Return [X, Y] of the center of cell containing provided text 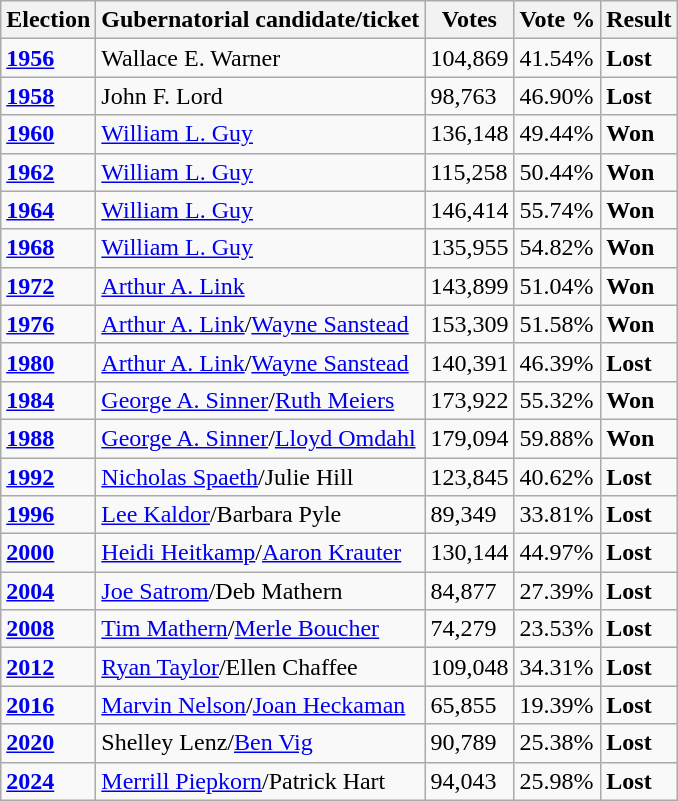
109,048 [470, 667]
Arthur A. Link [260, 286]
49.44% [558, 134]
2020 [48, 743]
55.32% [558, 400]
25.38% [558, 743]
1968 [48, 248]
98,763 [470, 96]
2008 [48, 629]
Joe Satrom/Deb Mathern [260, 591]
23.53% [558, 629]
140,391 [470, 362]
2016 [48, 705]
Gubernatorial candidate/ticket [260, 20]
Result [639, 20]
Lee Kaldor/Barbara Pyle [260, 515]
19.39% [558, 705]
1972 [48, 286]
153,309 [470, 324]
146,414 [470, 210]
59.88% [558, 438]
1958 [48, 96]
Ryan Taylor/Ellen Chaffee [260, 667]
2024 [48, 781]
Shelley Lenz/Ben Vig [260, 743]
1956 [48, 58]
51.04% [558, 286]
Marvin Nelson/Joan Heckaman [260, 705]
25.98% [558, 781]
33.81% [558, 515]
130,144 [470, 553]
46.90% [558, 96]
123,845 [470, 477]
173,922 [470, 400]
54.82% [558, 248]
2000 [48, 553]
1988 [48, 438]
40.62% [558, 477]
41.54% [558, 58]
1962 [48, 172]
1996 [48, 515]
136,148 [470, 134]
74,279 [470, 629]
1984 [48, 400]
135,955 [470, 248]
1960 [48, 134]
34.31% [558, 667]
65,855 [470, 705]
179,094 [470, 438]
Wallace E. Warner [260, 58]
55.74% [558, 210]
1980 [48, 362]
George A. Sinner/Lloyd Omdahl [260, 438]
George A. Sinner/Ruth Meiers [260, 400]
2012 [48, 667]
27.39% [558, 591]
1964 [48, 210]
104,869 [470, 58]
51.58% [558, 324]
John F. Lord [260, 96]
Election [48, 20]
143,899 [470, 286]
Heidi Heitkamp/Aaron Krauter [260, 553]
Nicholas Spaeth/Julie Hill [260, 477]
46.39% [558, 362]
Tim Mathern/Merle Boucher [260, 629]
1976 [48, 324]
84,877 [470, 591]
50.44% [558, 172]
2004 [48, 591]
94,043 [470, 781]
44.97% [558, 553]
89,349 [470, 515]
Vote % [558, 20]
1992 [48, 477]
Votes [470, 20]
115,258 [470, 172]
Merrill Piepkorn/Patrick Hart [260, 781]
90,789 [470, 743]
